Search for the cell housing the specified text and yield its (X, Y) center coordinate. 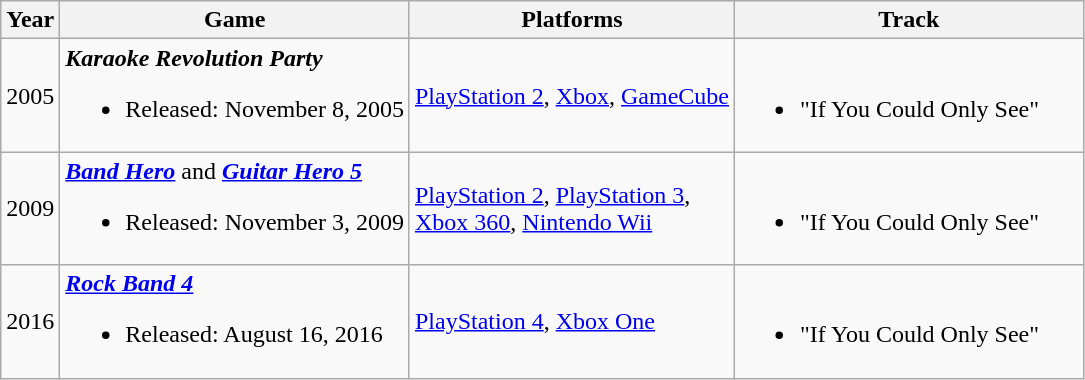
PlayStation 4, Xbox One (572, 322)
2016 (30, 322)
PlayStation 2, Xbox, GameCube (572, 96)
PlayStation 2, PlayStation 3, Xbox 360, Nintendo Wii (572, 208)
Band Hero and Guitar Hero 5Released: November 3, 2009 (235, 208)
Platforms (572, 20)
Karaoke Revolution PartyReleased: November 8, 2005 (235, 96)
Track (910, 20)
Year (30, 20)
2005 (30, 96)
2009 (30, 208)
Game (235, 20)
Rock Band 4Released: August 16, 2016 (235, 322)
